Identify which cell holds the provided text, then report its [x, y] central coordinate. 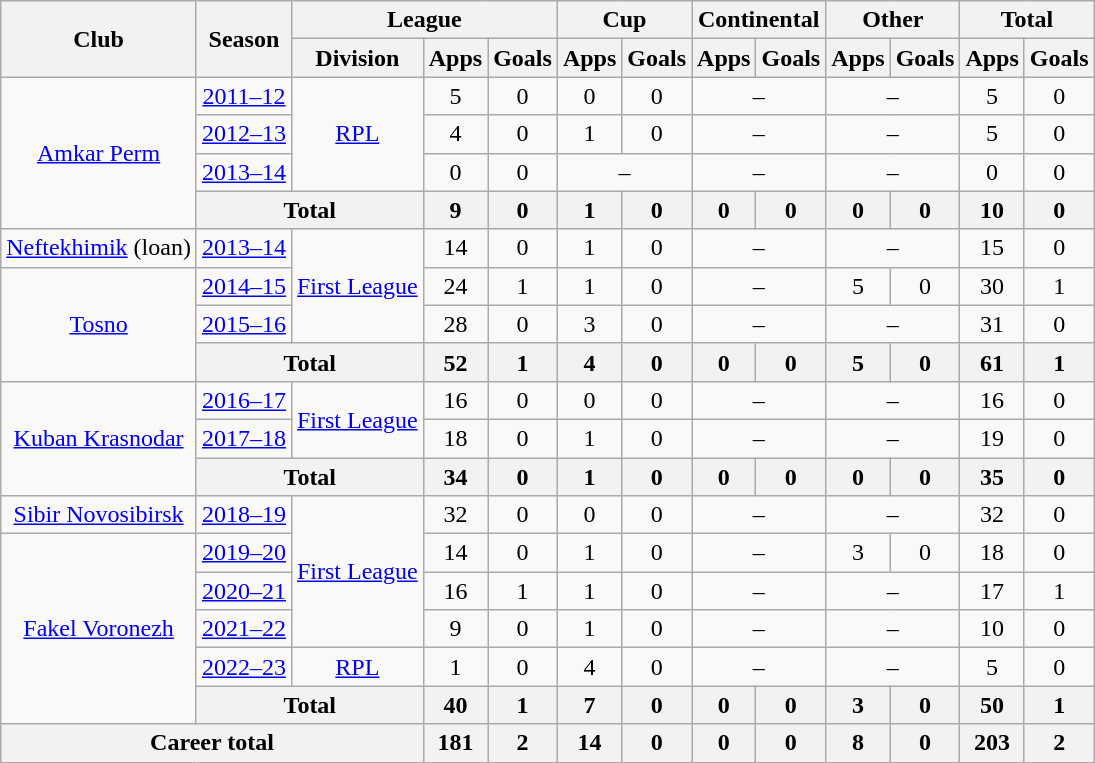
61 [992, 362]
Amkar Perm [99, 153]
19 [992, 438]
Division [357, 58]
Other [893, 20]
181 [455, 743]
2019–20 [244, 553]
8 [858, 743]
Continental [759, 20]
2014–15 [244, 286]
Sibir Novosibirsk [99, 515]
52 [455, 362]
50 [992, 705]
28 [455, 324]
15 [992, 248]
2020–21 [244, 591]
Fakel Voronezh [99, 629]
Neftekhimik (loan) [99, 248]
2012–13 [244, 134]
17 [992, 591]
2016–17 [244, 400]
30 [992, 286]
Tosno [99, 324]
2018–19 [244, 515]
Cup [624, 20]
2015–16 [244, 324]
40 [455, 705]
Kuban Krasnodar [99, 438]
34 [455, 477]
Season [244, 39]
24 [455, 286]
2022–23 [244, 667]
2011–12 [244, 96]
35 [992, 477]
Club [99, 39]
League [424, 20]
203 [992, 743]
7 [589, 705]
2021–22 [244, 629]
31 [992, 324]
Career total [212, 743]
2017–18 [244, 438]
